Find where the given text appears and provide that cell's center as (x, y) coordinate. 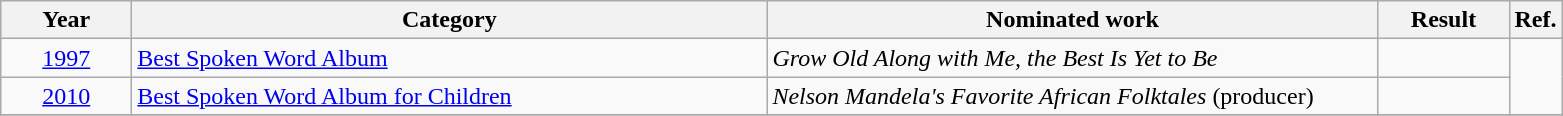
Ref. (1536, 20)
Nelson Mandela's Favorite African Folktales (producer) (1072, 96)
Year (66, 20)
Nominated work (1072, 20)
Category (450, 20)
Grow Old Along with Me, the Best Is Yet to Be (1072, 58)
Best Spoken Word Album for Children (450, 96)
Best Spoken Word Album (450, 58)
Result (1444, 20)
2010 (66, 96)
1997 (66, 58)
